Output the (X, Y) coordinate of the center of the cell containing the given text.  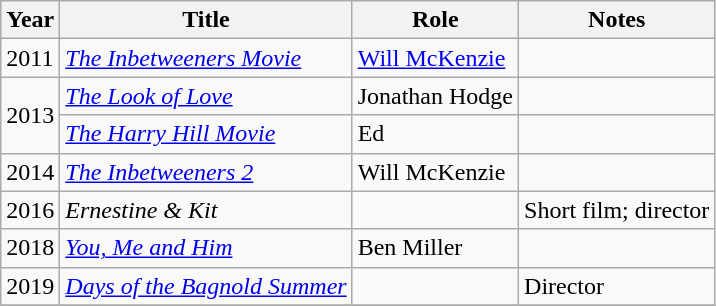
The Look of Love (206, 96)
2011 (30, 58)
Short film; director (617, 210)
You, Me and Him (206, 248)
2018 (30, 248)
Year (30, 20)
Role (435, 20)
The Inbetweeners Movie (206, 58)
Title (206, 20)
Ed (435, 134)
The Harry Hill Movie (206, 134)
Jonathan Hodge (435, 96)
Ernestine & Kit (206, 210)
2013 (30, 115)
Notes (617, 20)
2016 (30, 210)
2019 (30, 286)
Days of the Bagnold Summer (206, 286)
Director (617, 286)
The Inbetweeners 2 (206, 172)
Ben Miller (435, 248)
2014 (30, 172)
